Scan for the cell matching the given text and deliver its (X, Y) coordinate at center. 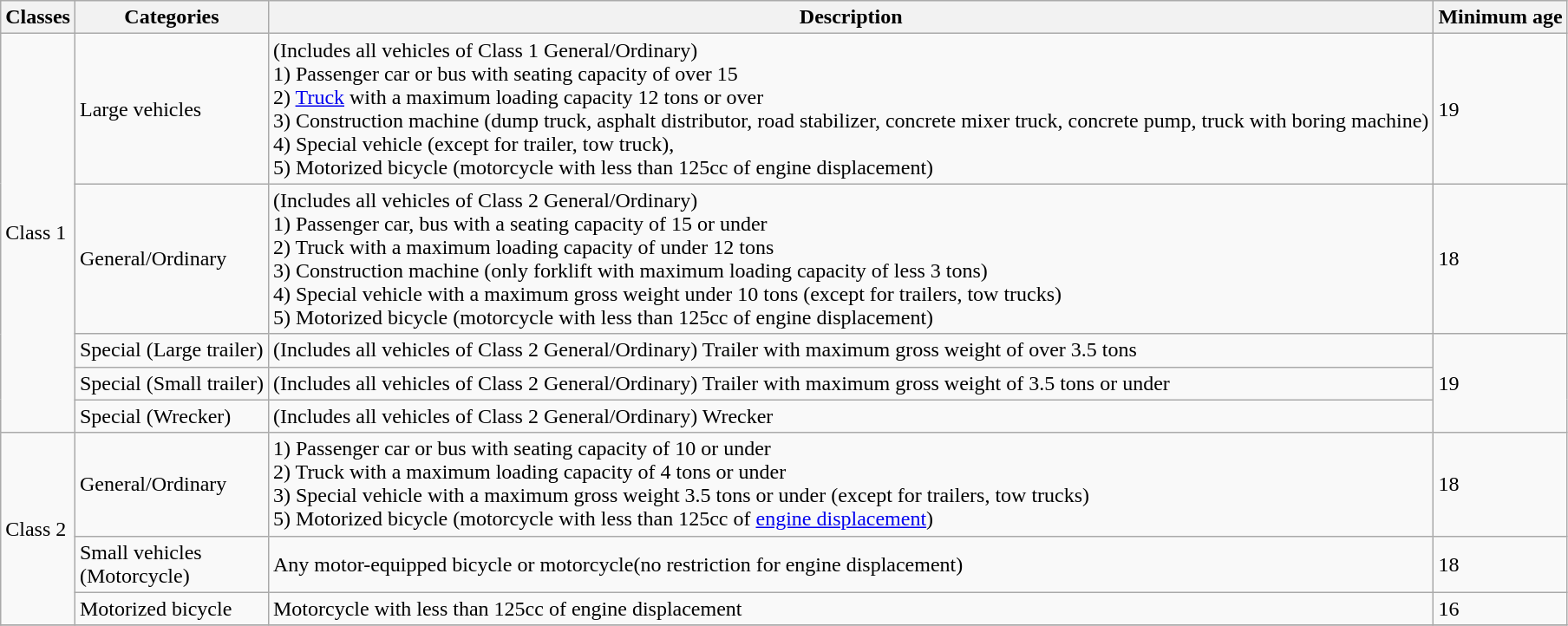
Any motor-equipped bicycle or motorcycle(no restriction for engine displacement) (850, 564)
Special (Wrecker) (172, 416)
(Includes all vehicles of Class 2 General/Ordinary) Trailer with maximum gross weight of 3.5 tons or under (850, 383)
Class 2 (38, 529)
Special (Small trailer) (172, 383)
Large vehicles (172, 109)
16 (1500, 609)
Class 1 (38, 233)
(Includes all vehicles of Class 2 General/Ordinary) Wrecker (850, 416)
(Includes all vehicles of Class 2 General/Ordinary) Trailer with maximum gross weight of over 3.5 tons (850, 350)
Description (850, 17)
Motorcycle with less than 125cc of engine displacement (850, 609)
Minimum age (1500, 17)
Special (Large trailer) (172, 350)
Classes (38, 17)
Motorized bicycle (172, 609)
Small vehicles(Motorcycle) (172, 564)
Categories (172, 17)
